Extract the [X, Y] coordinate from the center of the cell holding the provided text.  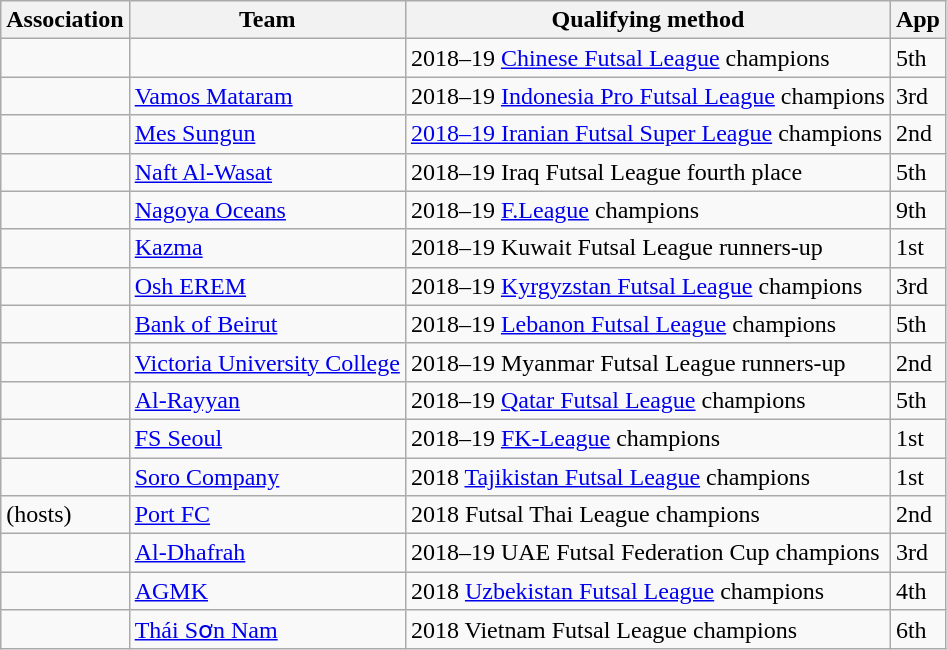
Mes Sungun [267, 134]
Vamos Mataram [267, 96]
2018–19 Iraq Futsal League fourth place [648, 172]
2018 Futsal Thai League champions [648, 515]
2018 Tajikistan Futsal League champions [648, 477]
2018–19 Myanmar Futsal League runners-up [648, 362]
Bank of Beirut [267, 324]
2018–19 F.League champions [648, 210]
2018 Uzbekistan Futsal League champions [648, 591]
AGMK [267, 591]
Soro Company [267, 477]
Thái Sơn Nam [267, 630]
App [918, 20]
Qualifying method [648, 20]
Al-Dhafrah [267, 553]
4th [918, 591]
Osh EREM [267, 286]
Victoria University College [267, 362]
2018–19 Kyrgyzstan Futsal League champions [648, 286]
9th [918, 210]
Port FC [267, 515]
Association [65, 20]
2018–19 Kuwait Futsal League runners-up [648, 248]
Kazma [267, 248]
2018–19 UAE Futsal Federation Cup champions [648, 553]
2018–19 Qatar Futsal League champions [648, 400]
Al-Rayyan [267, 400]
6th [918, 630]
2018–19 Lebanon Futsal League champions [648, 324]
Team [267, 20]
2018–19 Chinese Futsal League champions [648, 58]
FS Seoul [267, 438]
(hosts) [65, 515]
Naft Al-Wasat [267, 172]
Nagoya Oceans [267, 210]
2018–19 Indonesia Pro Futsal League champions [648, 96]
2018–19 FK-League champions [648, 438]
2018–19 Iranian Futsal Super League champions [648, 134]
2018 Vietnam Futsal League champions [648, 630]
